Find where the given text appears and provide that cell's center as (x, y) coordinate. 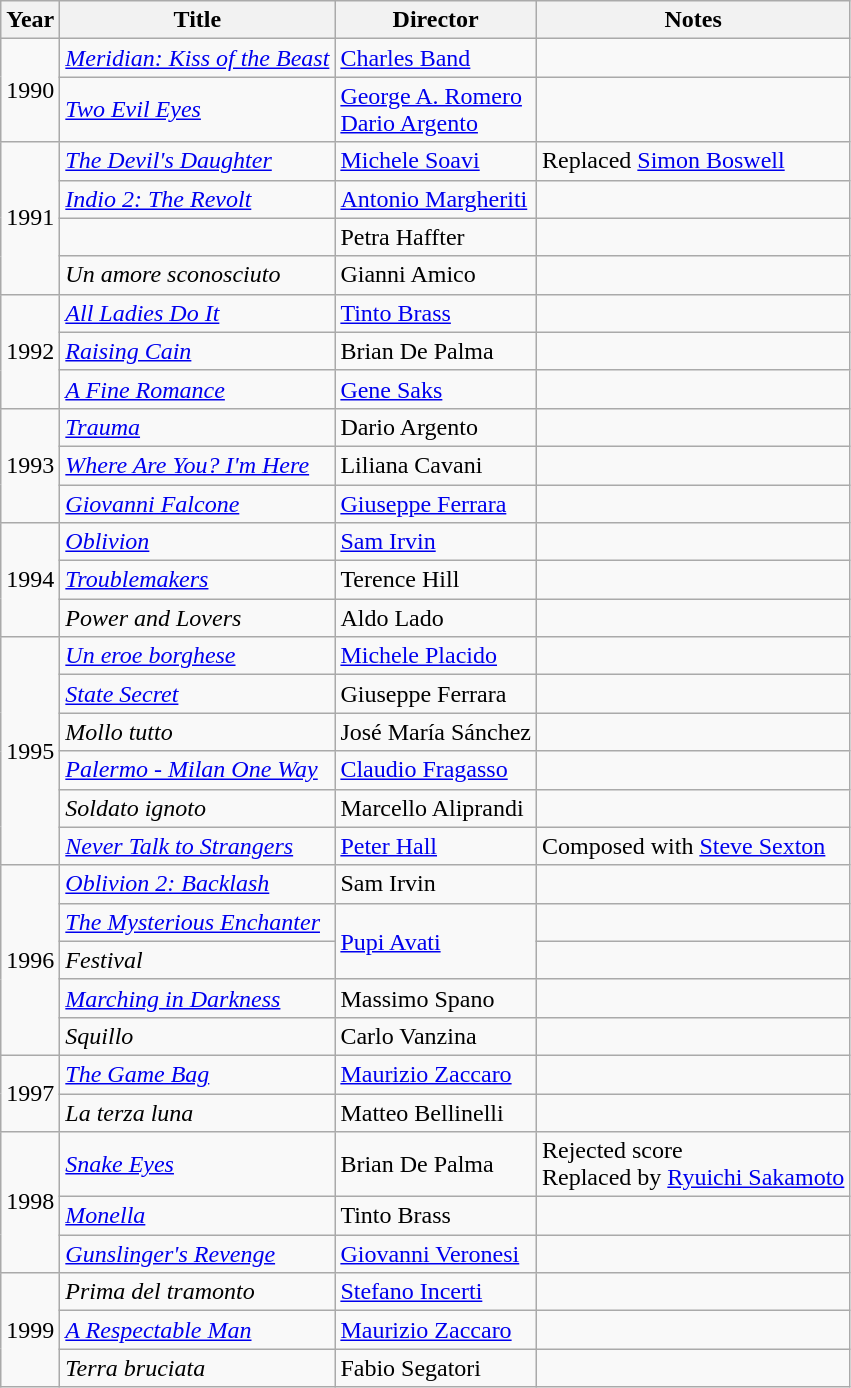
Mollo tutto (198, 732)
Title (198, 20)
George A. RomeroDario Argento (436, 110)
Rejected scoreReplaced by Ryuichi Sakamoto (694, 1164)
1992 (30, 351)
1997 (30, 1093)
1990 (30, 90)
Petra Haffter (436, 237)
Marcello Aliprandi (436, 808)
Prima del tramonto (198, 1292)
Trauma (198, 427)
1991 (30, 218)
Gianni Amico (436, 275)
1998 (30, 1202)
Carlo Vanzina (436, 1036)
The Devil's Daughter (198, 161)
Raising Cain (198, 351)
Replaced Simon Boswell (694, 161)
Giovanni Falcone (198, 503)
1994 (30, 580)
Notes (694, 20)
Soldato ignoto (198, 808)
Where Are You? I'm Here (198, 465)
Michele Soavi (436, 161)
All Ladies Do It (198, 313)
Matteo Bellinelli (436, 1113)
Indio 2: The Revolt (198, 199)
A Fine Romance (198, 389)
José María Sánchez (436, 732)
Michele Placido (436, 656)
A Respectable Man (198, 1330)
The Game Bag (198, 1074)
Marching in Darkness (198, 998)
La terza luna (198, 1113)
Antonio Margheriti (436, 199)
Palermo - Milan One Way (198, 770)
Terence Hill (436, 580)
Charles Band (436, 58)
Liliana Cavani (436, 465)
Squillo (198, 1036)
Oblivion (198, 542)
Director (436, 20)
Two Evil Eyes (198, 110)
1993 (30, 465)
Year (30, 20)
Fabio Segatori (436, 1368)
Never Talk to Strangers (198, 846)
Power and Lovers (198, 618)
Stefano Incerti (436, 1292)
Gunslinger's Revenge (198, 1254)
Gene Saks (436, 389)
Claudio Fragasso (436, 770)
Monella (198, 1216)
Un amore sconosciuto (198, 275)
Festival (198, 960)
Oblivion 2: Backlash (198, 884)
State Secret (198, 694)
Terra bruciata (198, 1368)
Dario Argento (436, 427)
Composed with Steve Sexton (694, 846)
Troublemakers (198, 580)
1995 (30, 751)
The Mysterious Enchanter (198, 922)
Snake Eyes (198, 1164)
Aldo Lado (436, 618)
Un eroe borghese (198, 656)
Peter Hall (436, 846)
Giovanni Veronesi (436, 1254)
Meridian: Kiss of the Beast (198, 58)
Massimo Spano (436, 998)
Pupi Avati (436, 941)
1996 (30, 960)
1999 (30, 1330)
